Pinpoint the cell where the given text exists, returning its (X, Y) midpoint coordinate. 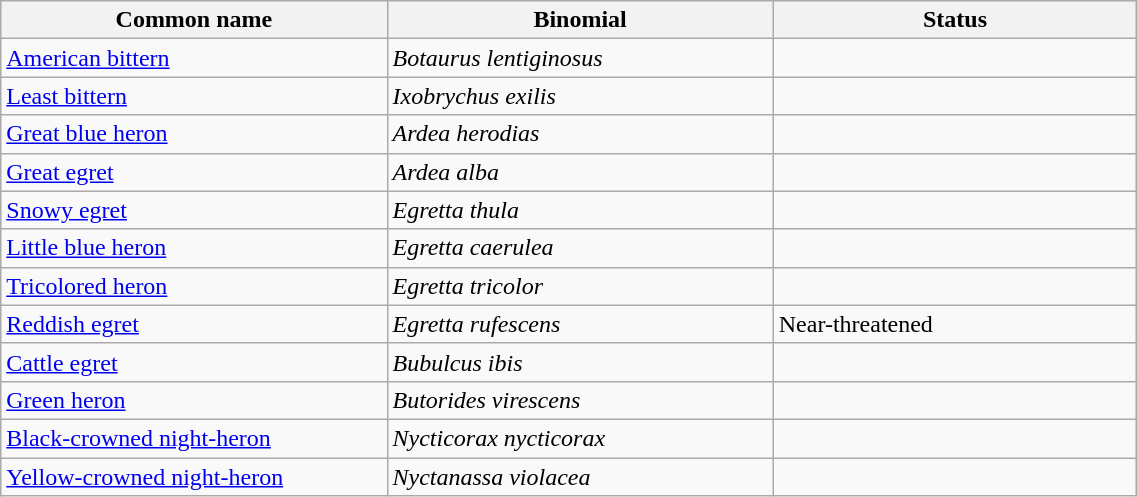
Nycticorax nycticorax (580, 438)
Common name (194, 20)
Egretta caerulea (580, 248)
Green heron (194, 400)
Reddish egret (194, 324)
Great blue heron (194, 134)
Least bittern (194, 96)
Near-threatened (955, 324)
Snowy egret (194, 210)
American bittern (194, 58)
Cattle egret (194, 362)
Egretta thula (580, 210)
Great egret (194, 172)
Yellow-crowned night-heron (194, 477)
Little blue heron (194, 248)
Bubulcus ibis (580, 362)
Ixobrychus exilis (580, 96)
Nyctanassa violacea (580, 477)
Status (955, 20)
Egretta tricolor (580, 286)
Butorides virescens (580, 400)
Ardea herodias (580, 134)
Black-crowned night-heron (194, 438)
Tricolored heron (194, 286)
Binomial (580, 20)
Egretta rufescens (580, 324)
Ardea alba (580, 172)
Botaurus lentiginosus (580, 58)
